Identify which cell holds the provided text, then report its (x, y) central coordinate. 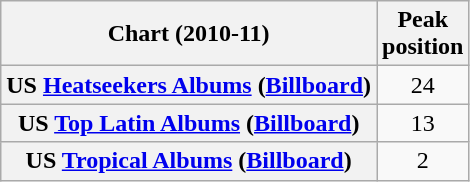
US Heatseekers Albums (Billboard) (189, 85)
24 (422, 85)
2 (422, 161)
US Tropical Albums (Billboard) (189, 161)
13 (422, 123)
Peakposition (422, 34)
Chart (2010-11) (189, 34)
US Top Latin Albums (Billboard) (189, 123)
